Extract the [x, y] coordinate from the center of the cell holding the provided text.  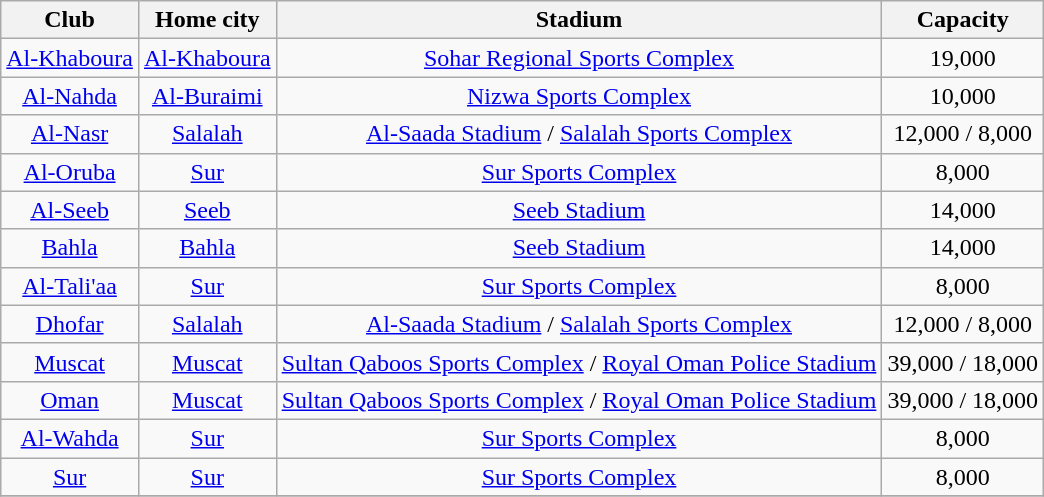
Club [70, 20]
Al-Tali'aa [70, 286]
Dhofar [70, 324]
Al-Nahda [70, 96]
Seeb [207, 210]
Oman [70, 400]
Capacity [963, 20]
10,000 [963, 96]
Nizwa Sports Complex [579, 96]
Sohar Regional Sports Complex [579, 58]
19,000 [963, 58]
Home city [207, 20]
Al-Seeb [70, 210]
Al-Nasr [70, 134]
Stadium [579, 20]
Al-Wahda [70, 438]
Al-Oruba [70, 172]
Al-Buraimi [207, 96]
